Return (x, y) of the center of cell containing provided text 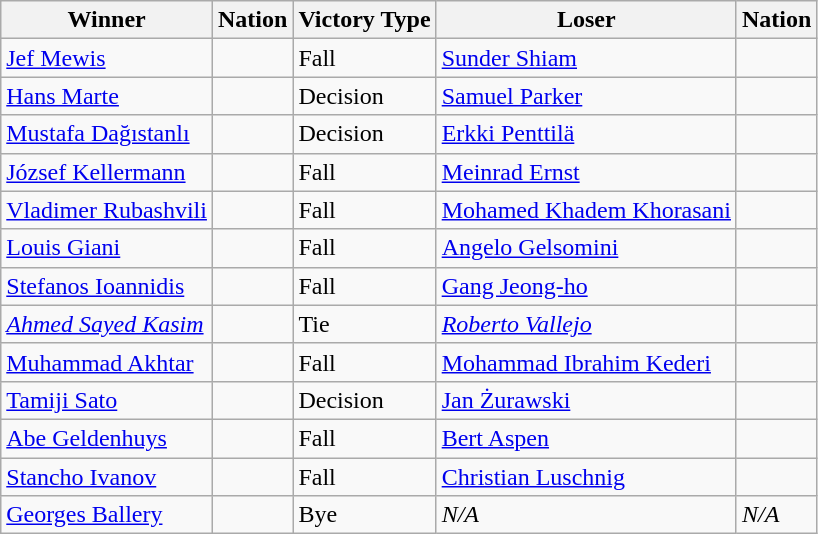
Stancho Ivanov (107, 477)
Mustafa Dağıstanlı (107, 134)
Hans Marte (107, 96)
Tie (364, 324)
Christian Luschnig (586, 477)
József Kellermann (107, 172)
Samuel Parker (586, 96)
Tamiji Sato (107, 400)
Erkki Penttilä (586, 134)
Loser (586, 20)
Meinrad Ernst (586, 172)
Muhammad Akhtar (107, 362)
Louis Giani (107, 248)
Ahmed Sayed Kasim (107, 324)
Bert Aspen (586, 438)
Mohamed Khadem Khorasani (586, 210)
Jan Żurawski (586, 400)
Abe Geldenhuys (107, 438)
Angelo Gelsomini (586, 248)
Roberto Vallejo (586, 324)
Jef Mewis (107, 58)
Gang Jeong-ho (586, 286)
Sunder Shiam (586, 58)
Winner (107, 20)
Victory Type (364, 20)
Vladimer Rubashvili (107, 210)
Bye (364, 515)
Mohammad Ibrahim Kederi (586, 362)
Stefanos Ioannidis (107, 286)
Georges Ballery (107, 515)
